Capture the cell that displays the provided text and extract its (X, Y) central coordinate. 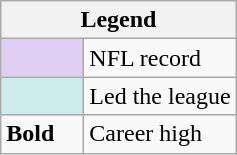
Legend (118, 20)
Bold (42, 134)
Career high (160, 134)
NFL record (160, 58)
Led the league (160, 96)
